Extract the [x, y] coordinate from the center of the cell holding the provided text.  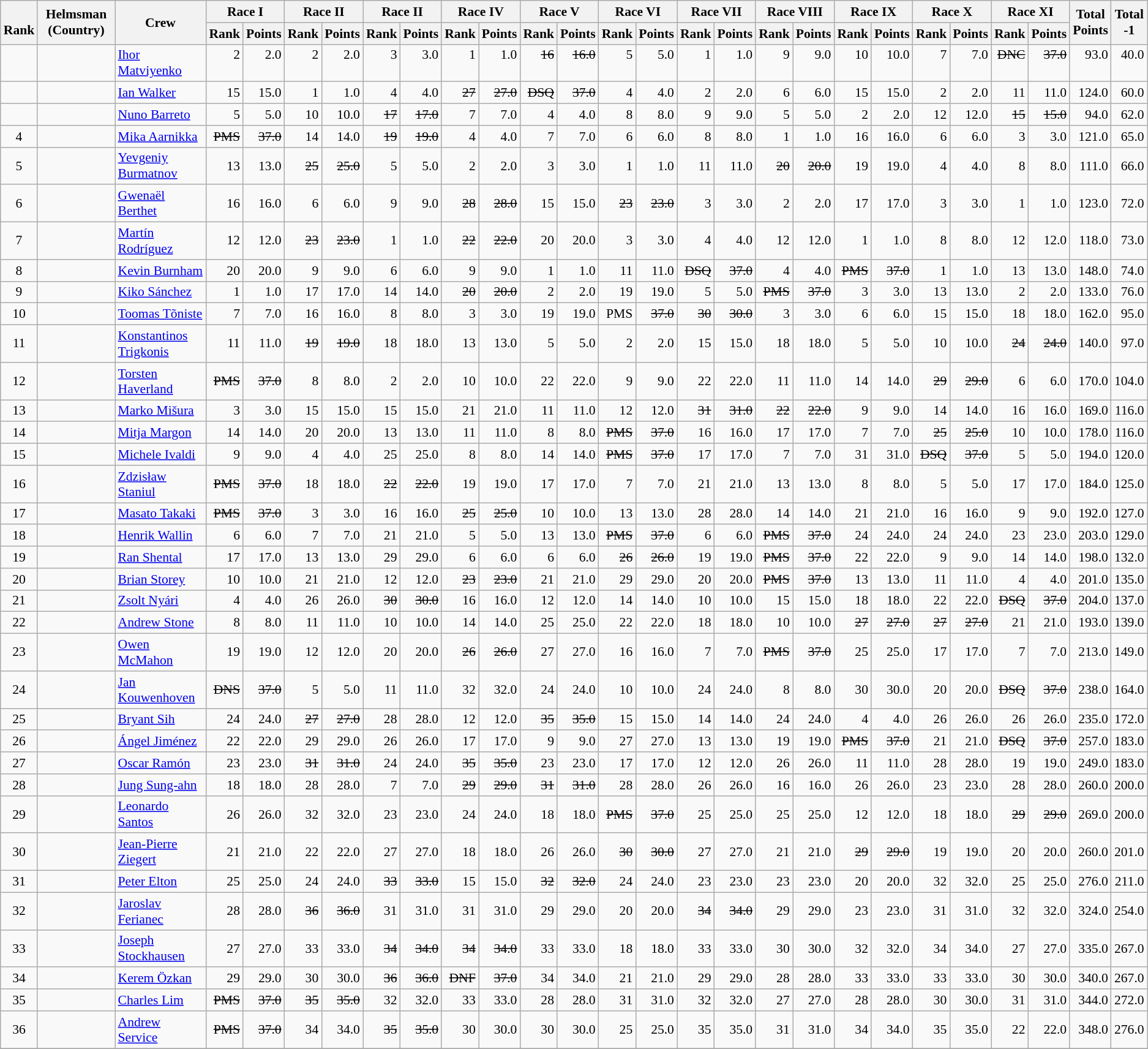
340.0 [1090, 979]
272.0 [1129, 1000]
Race VIII [795, 12]
Ángel Jiménez [160, 742]
Andrew Service [160, 1030]
97.0 [1129, 344]
DNS [224, 690]
74.0 [1129, 271]
194.0 [1090, 454]
Owen McMahon [160, 653]
Race IV [481, 12]
111.0 [1090, 165]
Jung Sung-ahn [160, 785]
121.0 [1090, 137]
76.0 [1129, 292]
169.0 [1090, 411]
Joseph Stockhausen [160, 948]
Kiko Sánchez [160, 292]
Ian Walker [160, 93]
Peter Elton [160, 882]
Jaroslav Ferianec [160, 911]
Bryant Sih [160, 720]
Masato Takaki [160, 514]
Race VI [638, 12]
Race XI [1030, 12]
DNF [460, 979]
137.0 [1129, 601]
123.0 [1090, 203]
335.0 [1090, 948]
198.0 [1090, 557]
192.0 [1090, 514]
162.0 [1090, 314]
148.0 [1090, 271]
Jan Kouwenhoven [160, 690]
172.0 [1129, 720]
104.0 [1129, 381]
Yevgeniy Burmatnov [160, 165]
235.0 [1090, 720]
Zsolt Nyári [160, 601]
94.0 [1090, 115]
Total Points [1090, 22]
Crew [160, 22]
Marko Mišura [160, 411]
203.0 [1090, 536]
164.0 [1129, 690]
65.0 [1129, 137]
249.0 [1090, 763]
257.0 [1090, 742]
Mika Aarnikka [160, 137]
Race IX [873, 12]
139.0 [1129, 623]
40.0 [1129, 62]
133.0 [1090, 292]
Total-1 [1129, 22]
Race X [952, 12]
Race V [559, 12]
238.0 [1090, 690]
DNC [1010, 62]
Charles Lim [160, 1000]
66.0 [1129, 165]
135.0 [1129, 579]
193.0 [1090, 623]
Andrew Stone [160, 623]
73.0 [1129, 241]
Nuno Barreto [160, 115]
72.0 [1129, 203]
149.0 [1129, 653]
Kevin Burnham [160, 271]
Konstantinos Trigkonis [160, 344]
60.0 [1129, 93]
Zdzisław Staniul [160, 484]
Leonardo Santos [160, 814]
124.0 [1090, 93]
254.0 [1129, 911]
Ran Shental [160, 557]
204.0 [1090, 601]
184.0 [1090, 484]
213.0 [1090, 653]
120.0 [1129, 454]
Mitja Margon [160, 433]
Oscar Ramón [160, 763]
Race VII [716, 12]
178.0 [1090, 433]
344.0 [1090, 1000]
140.0 [1090, 344]
Martín Rodríguez [160, 241]
324.0 [1090, 911]
127.0 [1129, 514]
Henrik Wallin [160, 536]
Race I [245, 12]
Ihor Matviyenko [160, 62]
Helmsman (Country) [76, 22]
Jean-Pierre Ziegert [160, 852]
348.0 [1090, 1030]
Gwenaël Berthet [160, 203]
Kerem Özkan [160, 979]
129.0 [1129, 536]
Brian Storey [160, 579]
269.0 [1090, 814]
Toomas Tõniste [160, 314]
95.0 [1129, 314]
62.0 [1129, 115]
132.0 [1129, 557]
118.0 [1090, 241]
211.0 [1129, 882]
125.0 [1129, 484]
Michele Ivaldi [160, 454]
Torsten Haverland [160, 381]
170.0 [1090, 381]
93.0 [1090, 62]
